Find where the given text appears and provide that cell's center as [x, y] coordinate. 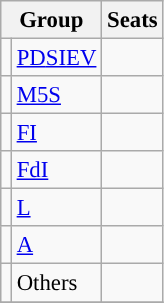
L [56, 208]
Others [56, 283]
Group [52, 20]
FI [56, 133]
FdI [56, 170]
Seats [132, 20]
PDSIEV [56, 58]
M5S [56, 95]
A [56, 245]
